Capture the cell that displays the provided text and extract its [X, Y] central coordinate. 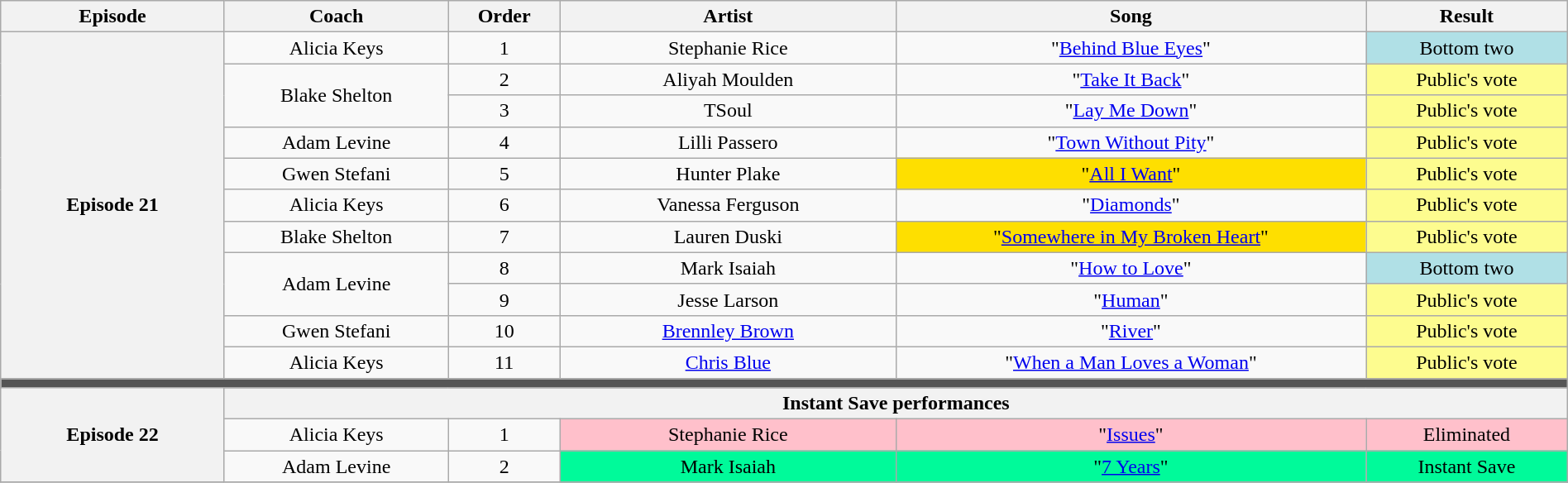
5 [504, 174]
9 [504, 299]
Episode 22 [112, 435]
Eliminated [1467, 435]
Instant Save performances [896, 404]
Jesse Larson [728, 299]
6 [504, 205]
"Behind Blue Eyes" [1131, 48]
"7 Years" [1131, 466]
Song [1131, 17]
"Human" [1131, 299]
10 [504, 331]
Chris Blue [728, 362]
"Somewhere in My Broken Heart" [1131, 237]
"River" [1131, 331]
Instant Save [1467, 466]
"How to Love" [1131, 268]
Brennley Brown [728, 331]
TSoul [728, 111]
Result [1467, 17]
"Issues" [1131, 435]
3 [504, 111]
8 [504, 268]
"Lay Me Down" [1131, 111]
Coach [336, 17]
"All I Want" [1131, 174]
Vanessa Ferguson [728, 205]
7 [504, 237]
"Diamonds" [1131, 205]
Order [504, 17]
"Take It Back" [1131, 79]
"Town Without Pity" [1131, 142]
Episode 21 [112, 205]
Hunter Plake [728, 174]
Aliyah Moulden [728, 79]
Lilli Passero [728, 142]
Artist [728, 17]
"When a Man Loves a Woman" [1131, 362]
Episode [112, 17]
Lauren Duski [728, 237]
4 [504, 142]
11 [504, 362]
